Return (x, y) of the center of cell containing provided text 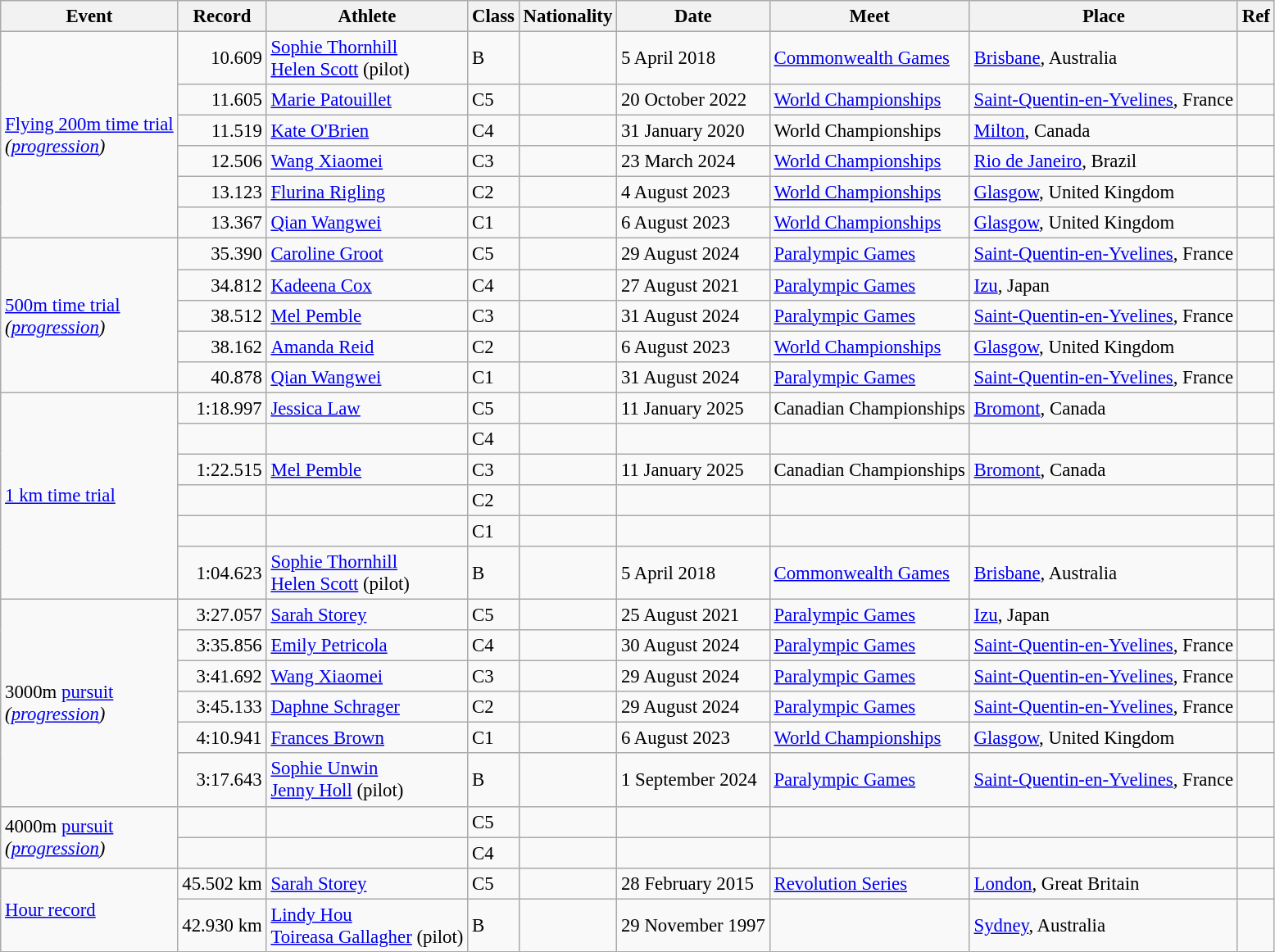
20 October 2022 (693, 100)
10.609 (222, 59)
Place (1103, 16)
4000m pursuit (progression) (89, 837)
Emily Petricola (367, 646)
Milton, Canada (1103, 131)
29 November 1997 (693, 926)
35.390 (222, 254)
42.930 km (222, 926)
Hour record (89, 909)
Meet (869, 16)
25 August 2021 (693, 615)
Date (693, 16)
Caroline Groot (367, 254)
Lindy HouToireasa Gallagher (pilot) (367, 926)
Amanda Reid (367, 347)
Ref (1255, 16)
31 January 2020 (693, 131)
3:17.643 (222, 780)
Kate O'Brien (367, 131)
Flying 200m time trial (progression) (89, 136)
23 March 2024 (693, 161)
1:18.997 (222, 408)
13.367 (222, 224)
30 August 2024 (693, 646)
Sydney, Australia (1103, 926)
12.506 (222, 161)
Class (493, 16)
4:10.941 (222, 738)
3:45.133 (222, 707)
1 km time trial (89, 496)
1:04.623 (222, 573)
3:41.692 (222, 677)
3:27.057 (222, 615)
3000m pursuit (progression) (89, 703)
13.123 (222, 193)
Record (222, 16)
Rio de Janeiro, Brazil (1103, 161)
Jessica Law (367, 408)
45.502 km (222, 883)
3:35.856 (222, 646)
Daphne Schrager (367, 707)
38.512 (222, 315)
Sophie UnwinJenny Holl (pilot) (367, 780)
Frances Brown (367, 738)
Kadeena Cox (367, 285)
38.162 (222, 347)
40.878 (222, 377)
27 August 2021 (693, 285)
London, Great Britain (1103, 883)
Nationality (567, 16)
Marie Patouillet (367, 100)
Athlete (367, 16)
34.812 (222, 285)
11.605 (222, 100)
11.519 (222, 131)
500m time trial (progression) (89, 315)
1:22.515 (222, 469)
Event (89, 16)
1 September 2024 (693, 780)
4 August 2023 (693, 193)
Flurina Rigling (367, 193)
28 February 2015 (693, 883)
Revolution Series (869, 883)
